Capture the cell that displays the provided text and extract its (x, y) central coordinate. 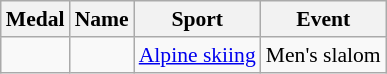
Alpine skiing (198, 55)
Men's slalom (324, 55)
Event (324, 19)
Medal (36, 19)
Sport (198, 19)
Name (102, 19)
